Identify which cell holds the provided text, then report its (x, y) central coordinate. 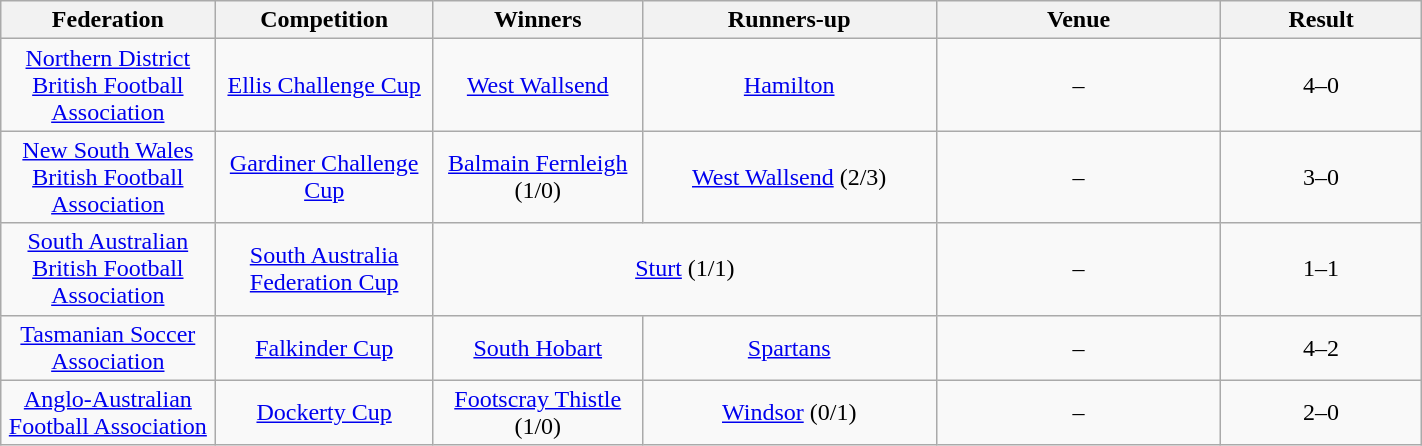
Anglo-Australian Football Association (108, 412)
1–1 (1321, 269)
2–0 (1321, 412)
South Hobart (538, 348)
South Australian British Football Association (108, 269)
3–0 (1321, 177)
Dockerty Cup (324, 412)
Runners-up (789, 20)
New South Wales British Football Association (108, 177)
4–2 (1321, 348)
Venue (1078, 20)
Sturt (1/1) (684, 269)
Tasmanian Soccer Association (108, 348)
Balmain Fernleigh (1/0) (538, 177)
Federation (108, 20)
Windsor (0/1) (789, 412)
4–0 (1321, 85)
Result (1321, 20)
Hamilton (789, 85)
Falkinder Cup (324, 348)
Footscray Thistle (1/0) (538, 412)
Northern District British Football Association (108, 85)
West Wallsend (2/3) (789, 177)
Competition (324, 20)
Ellis Challenge Cup (324, 85)
Gardiner Challenge Cup (324, 177)
West Wallsend (538, 85)
Winners (538, 20)
Spartans (789, 348)
South Australia Federation Cup (324, 269)
